From the cell containing the given text, extract its center point as (X, Y) coordinate. 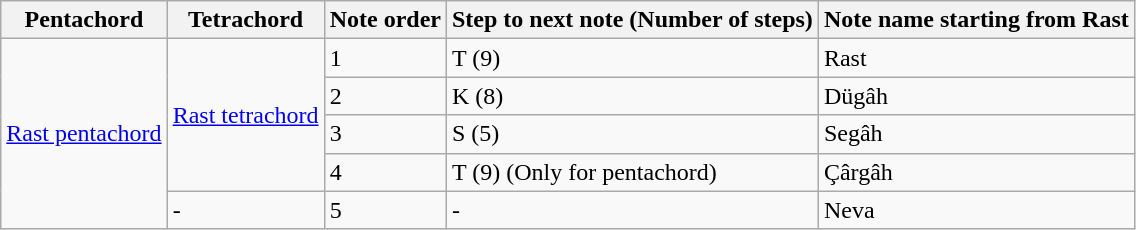
Neva (976, 210)
1 (385, 58)
Note order (385, 20)
2 (385, 96)
Step to next note (Number of steps) (632, 20)
Pentachord (84, 20)
K (8) (632, 96)
Segâh (976, 134)
Çârgâh (976, 172)
3 (385, 134)
Note name starting from Rast (976, 20)
Dügâh (976, 96)
Rast tetrachord (246, 115)
T (9) (632, 58)
4 (385, 172)
T (9) (Only for pentachord) (632, 172)
Rast (976, 58)
Tetrachord (246, 20)
S (5) (632, 134)
Rast pentachord (84, 134)
5 (385, 210)
